From the cell containing the given text, extract its center point as [X, Y] coordinate. 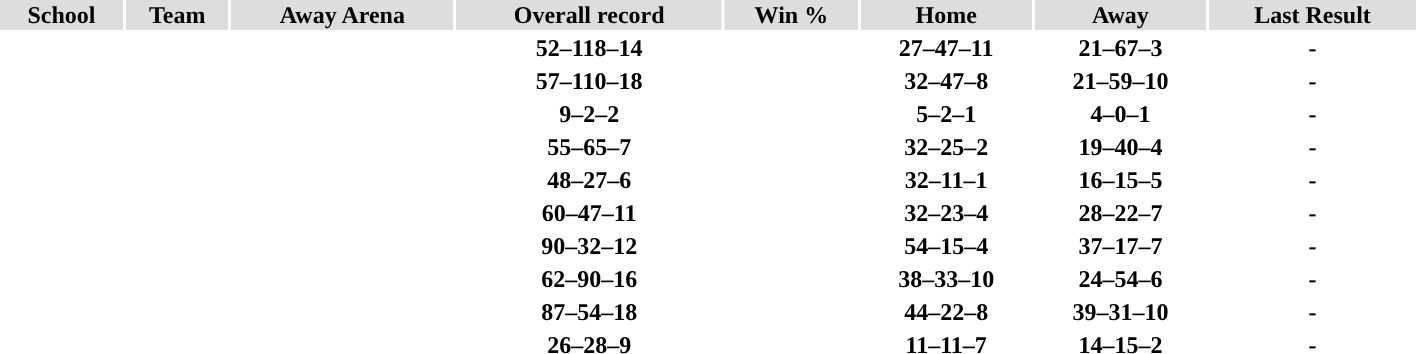
32–23–4 [946, 213]
Last Result [1312, 15]
48–27–6 [589, 180]
55–65–7 [589, 147]
32–25–2 [946, 147]
Win % [791, 15]
Overall record [589, 15]
60–47–11 [589, 213]
27–47–11 [946, 48]
16–15–5 [1120, 180]
87–54–18 [589, 312]
School [62, 15]
52–118–14 [589, 48]
37–17–7 [1120, 246]
24–54–6 [1120, 279]
5–2–1 [946, 114]
32–47–8 [946, 81]
57–110–18 [589, 81]
Team [178, 15]
9–2–2 [589, 114]
32–11–1 [946, 180]
19–40–4 [1120, 147]
38–33–10 [946, 279]
28–22–7 [1120, 213]
Away Arena [343, 15]
Away [1120, 15]
90–32–12 [589, 246]
39–31–10 [1120, 312]
54–15–4 [946, 246]
Home [946, 15]
44–22–8 [946, 312]
4–0–1 [1120, 114]
21–59–10 [1120, 81]
62–90–16 [589, 279]
21–67–3 [1120, 48]
